Provide the (X, Y) coordinate of the cell's center where the given text is located.  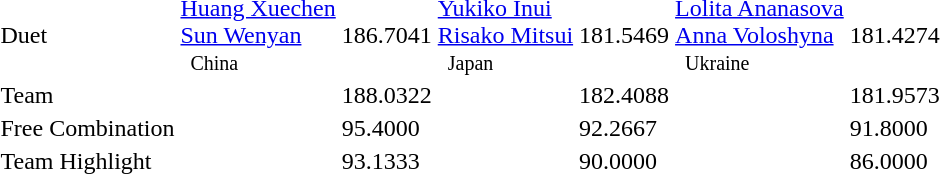
95.4000 (386, 128)
92.2667 (624, 128)
182.4088 (624, 95)
188.0322 (386, 95)
